Determine the (X, Y) coordinate at the center of the cell enclosing the given text.  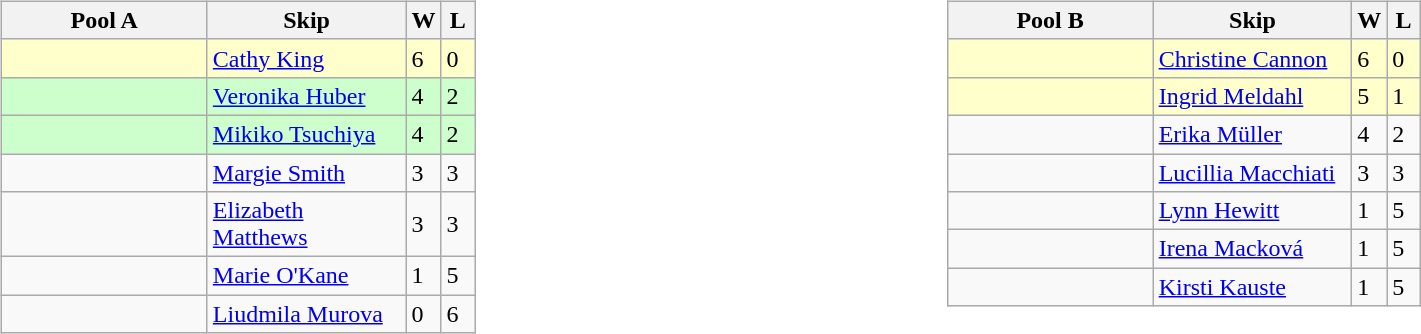
Lucillia Macchiati (1252, 173)
Lynn Hewitt (1252, 211)
Liudmila Murova (306, 314)
Pool B (1050, 20)
Marie O'Kane (306, 276)
Margie Smith (306, 173)
Ingrid Meldahl (1252, 96)
Christine Cannon (1252, 58)
Irena Macková (1252, 249)
Kirsti Kauste (1252, 287)
Elizabeth Matthews (306, 224)
Veronika Huber (306, 96)
Cathy King (306, 58)
Mikiko Tsuchiya (306, 134)
Erika Müller (1252, 134)
Pool A (104, 20)
